Extract the (x, y) coordinate from the center of the cell holding the provided text.  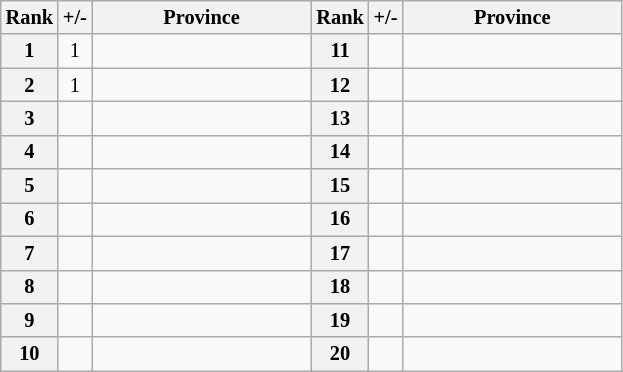
6 (30, 219)
3 (30, 118)
19 (340, 320)
12 (340, 85)
20 (340, 354)
11 (340, 51)
7 (30, 253)
16 (340, 219)
4 (30, 152)
8 (30, 287)
10 (30, 354)
5 (30, 186)
14 (340, 152)
2 (30, 85)
15 (340, 186)
13 (340, 118)
9 (30, 320)
18 (340, 287)
17 (340, 253)
